From the cell containing the given text, extract its center point as [x, y] coordinate. 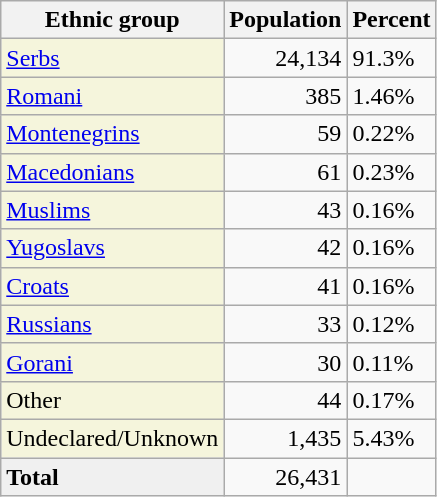
Russians [112, 324]
24,134 [286, 58]
Muslims [112, 210]
44 [286, 400]
Montenegrins [112, 134]
Undeclared/Unknown [112, 438]
Yugoslavs [112, 248]
Croats [112, 286]
0.12% [392, 324]
61 [286, 172]
43 [286, 210]
Population [286, 20]
Serbs [112, 58]
385 [286, 96]
0.22% [392, 134]
0.17% [392, 400]
Romani [112, 96]
1.46% [392, 96]
30 [286, 362]
26,431 [286, 477]
5.43% [392, 438]
Ethnic group [112, 20]
Total [112, 477]
Macedonians [112, 172]
41 [286, 286]
Gorani [112, 362]
Other [112, 400]
0.11% [392, 362]
91.3% [392, 58]
0.23% [392, 172]
1,435 [286, 438]
42 [286, 248]
59 [286, 134]
Percent [392, 20]
33 [286, 324]
